Detect which cell encompasses the target text, then output its [X, Y] center coordinate. 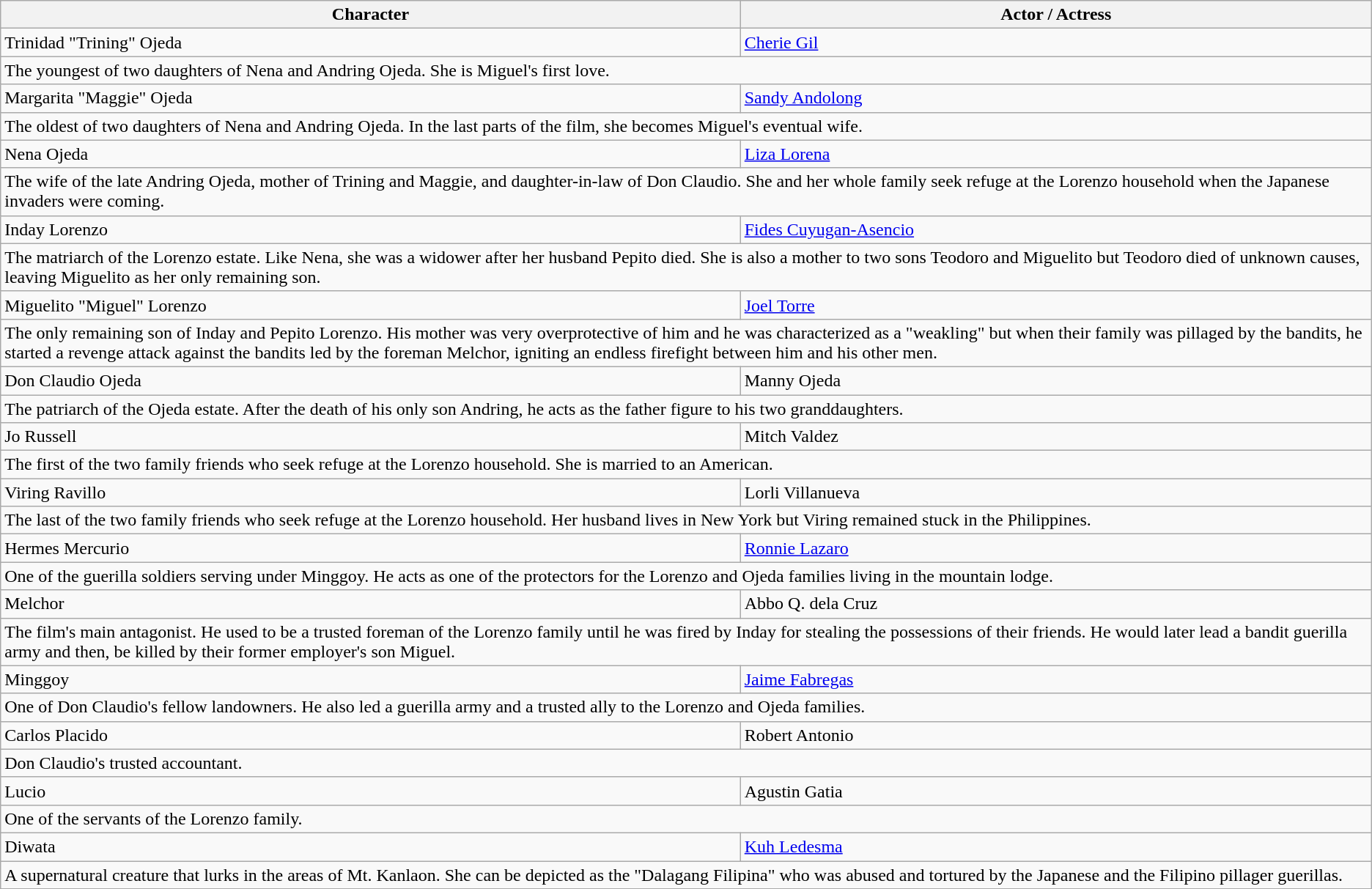
Don Claudio's trusted accountant. [686, 763]
Jo Russell [371, 437]
Joel Torre [1055, 305]
Robert Antonio [1055, 735]
Margarita "Maggie" Ojeda [371, 98]
The oldest of two daughters of Nena and Andring Ojeda. In the last parts of the film, she becomes Miguel's eventual wife. [686, 126]
Don Claudio Ojeda [371, 380]
Character [371, 15]
Lucio [371, 791]
Miguelito "Miguel" Lorenzo [371, 305]
Melchor [371, 604]
Lorli Villanueva [1055, 493]
Kuh Ledesma [1055, 846]
Sandy Andolong [1055, 98]
Diwata [371, 846]
The first of the two family friends who seek refuge at the Lorenzo household. She is married to an American. [686, 465]
Nena Ojeda [371, 154]
Liza Lorena [1055, 154]
Mitch Valdez [1055, 437]
Actor / Actress [1055, 15]
Jaime Fabregas [1055, 679]
One of the servants of the Lorenzo family. [686, 819]
Carlos Placido [371, 735]
Agustin Gatia [1055, 791]
Cherie Gil [1055, 43]
The patriarch of the Ojeda estate. After the death of his only son Andring, he acts as the father figure to his two granddaughters. [686, 408]
Abbo Q. dela Cruz [1055, 604]
Hermes Mercurio [371, 548]
Ronnie Lazaro [1055, 548]
Viring Ravillo [371, 493]
Minggoy [371, 679]
One of the guerilla soldiers serving under Minggoy. He acts as one of the protectors for the Lorenzo and Ojeda families living in the mountain lodge. [686, 576]
Manny Ojeda [1055, 380]
One of Don Claudio's fellow landowners. He also led a guerilla army and a trusted ally to the Lorenzo and Ojeda families. [686, 707]
Fides Cuyugan-Asencio [1055, 229]
Trinidad "Trining" Ojeda [371, 43]
Inday Lorenzo [371, 229]
The youngest of two daughters of Nena and Andring Ojeda. She is Miguel's first love. [686, 70]
